Find where the given text appears and provide that cell's center as (x, y) coordinate. 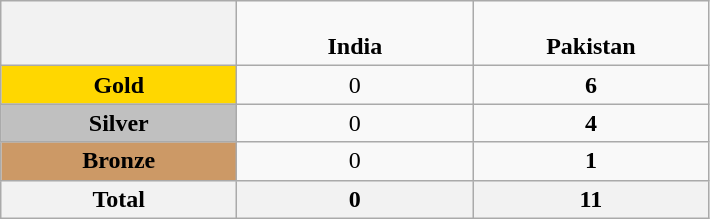
India (355, 34)
Total (119, 199)
6 (591, 85)
Bronze (119, 161)
11 (591, 199)
Pakistan (591, 34)
Silver (119, 123)
Gold (119, 85)
1 (591, 161)
4 (591, 123)
